Provide the [X, Y] coordinate of the cell's center where the given text is located.  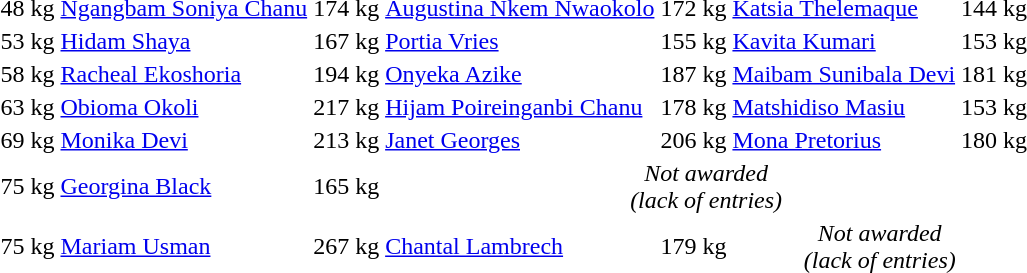
178 kg [694, 107]
Matshidiso Masiu [844, 107]
217 kg [346, 107]
Maibam Sunibala Devi [844, 74]
Hidam Shaya [184, 41]
Monika Devi [184, 140]
Portia Vries [520, 41]
Hijam Poireinganbi Chanu [520, 107]
206 kg [694, 140]
167 kg [346, 41]
187 kg [694, 74]
Mona Pretorius [844, 140]
Obioma Okoli [184, 107]
Kavita Kumari [844, 41]
Racheal Ekoshoria [184, 74]
Georgina Black [184, 186]
155 kg [694, 41]
165 kg [346, 186]
213 kg [346, 140]
Onyeka Azike [520, 74]
194 kg [346, 74]
Janet Georges [520, 140]
